Pinpoint the cell where the given text exists, returning its [x, y] midpoint coordinate. 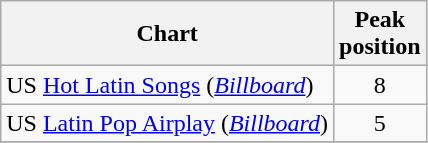
US Latin Pop Airplay (Billboard) [168, 123]
Peakposition [380, 34]
5 [380, 123]
US Hot Latin Songs (Billboard) [168, 85]
Chart [168, 34]
8 [380, 85]
